From the cell containing the given text, extract its center point as [X, Y] coordinate. 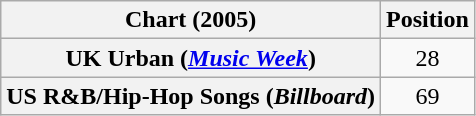
69 [428, 96]
Position [428, 20]
US R&B/Hip-Hop Songs (Billboard) [191, 96]
28 [428, 58]
UK Urban (Music Week) [191, 58]
Chart (2005) [191, 20]
